Pinpoint the cell where the given text exists, returning its [X, Y] midpoint coordinate. 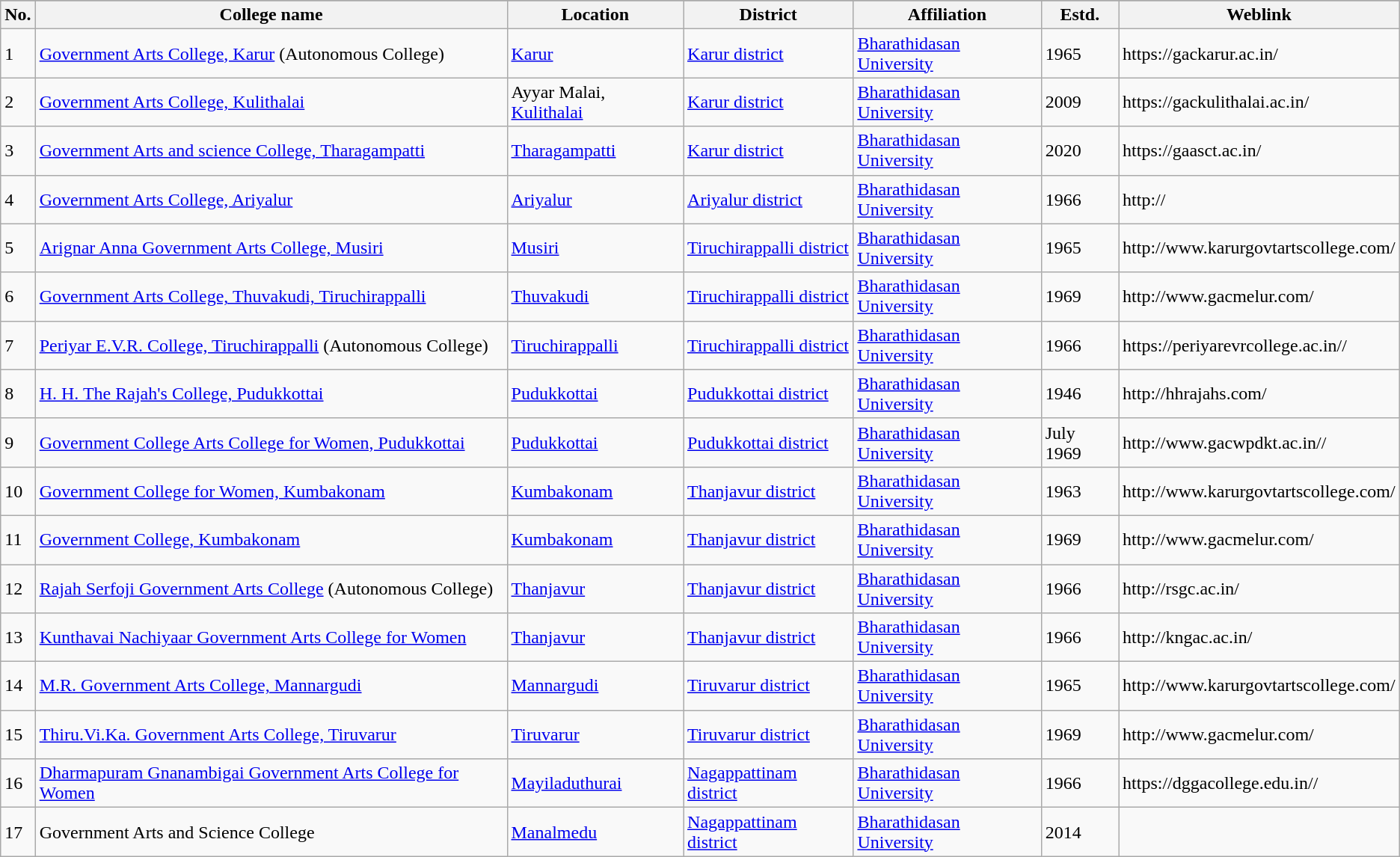
2009 [1080, 102]
8 [18, 393]
Tiruchirappalli [595, 345]
https://gackulithalai.ac.in/ [1259, 102]
Government Arts and Science College [271, 832]
Thuvakudi [595, 296]
2 [18, 102]
1 [18, 54]
Manalmedu [595, 832]
13 [18, 637]
11 [18, 540]
Government Arts College, Ariyalur [271, 199]
14 [18, 686]
http:// [1259, 199]
5 [18, 248]
2014 [1080, 832]
Tharagampatti [595, 151]
District [769, 15]
Periyar E.V.R. College, Tiruchirappalli (Autonomous College) [271, 345]
2020 [1080, 151]
http://kngac.ac.in/ [1259, 637]
https://gaasct.ac.in/ [1259, 151]
M.R. Government Arts College, Mannargudi [271, 686]
Mayiladuthurai [595, 784]
Government Arts and science College, Tharagampatti [271, 151]
7 [18, 345]
July 1969 [1080, 443]
http://rsgc.ac.in/ [1259, 588]
http://www.gacwpdkt.ac.in// [1259, 443]
Rajah Serfoji Government Arts College (Autonomous College) [271, 588]
1963 [1080, 491]
Arignar Anna Government Arts College, Musiri [271, 248]
Tiruvarur [595, 734]
Dharmapuram Gnanambigai Government Arts College for Women [271, 784]
Government Arts College, Thuvakudi, Tiruchirappalli [271, 296]
4 [18, 199]
College name [271, 15]
Kunthavai Nachiyaar Government Arts College for Women [271, 637]
https://dggacollege.edu.in// [1259, 784]
Ariyalur [595, 199]
3 [18, 151]
Location [595, 15]
Weblink [1259, 15]
Affiliation [947, 15]
Karur [595, 54]
Ayyar Malai, Kulithalai [595, 102]
Government College Arts College for Women, Pudukkottai [271, 443]
16 [18, 784]
Government College, Kumbakonam [271, 540]
H. H. The Rajah's College, Pudukkottai [271, 393]
Government College for Women, Kumbakonam [271, 491]
http://hhrajahs.com/ [1259, 393]
9 [18, 443]
1946 [1080, 393]
17 [18, 832]
12 [18, 588]
Thiru.Vi.Ka. Government Arts College, Tiruvarur [271, 734]
6 [18, 296]
https://periyarevrcollege.ac.in// [1259, 345]
No. [18, 15]
Ariyalur district [769, 199]
https://gackarur.ac.in/ [1259, 54]
Government Arts College, Kulithalai [271, 102]
15 [18, 734]
Government Arts College, Karur (Autonomous College) [271, 54]
10 [18, 491]
Musiri [595, 248]
Mannargudi [595, 686]
Estd. [1080, 15]
